Capture the cell that displays the provided text and extract its (x, y) central coordinate. 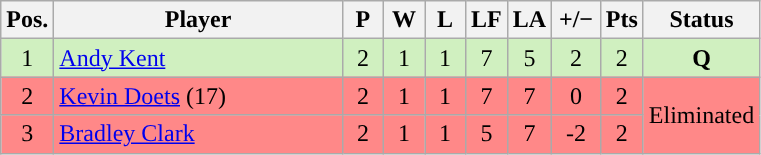
Pts (622, 20)
Player (198, 20)
Pos. (28, 20)
-2 (576, 134)
Bradley Clark (198, 134)
Q (701, 58)
Kevin Doets (17) (198, 96)
+/− (576, 20)
Status (701, 20)
W (404, 20)
P (362, 20)
Eliminated (701, 115)
LA (529, 20)
Andy Kent (198, 58)
3 (28, 134)
LF (487, 20)
L (444, 20)
0 (576, 96)
